Determine the [x, y] coordinate at the center of the cell enclosing the given text.  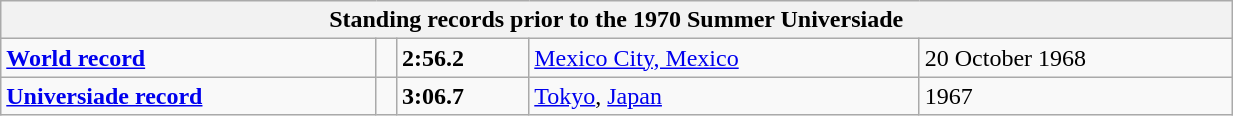
Tokyo, Japan [724, 96]
Mexico City, Mexico [724, 58]
3:06.7 [462, 96]
Standing records prior to the 1970 Summer Universiade [616, 20]
2:56.2 [462, 58]
World record [189, 58]
20 October 1968 [1075, 58]
1967 [1075, 96]
Universiade record [189, 96]
